Return the [x, y] coordinate for the center point of the cell that contains the specified text.  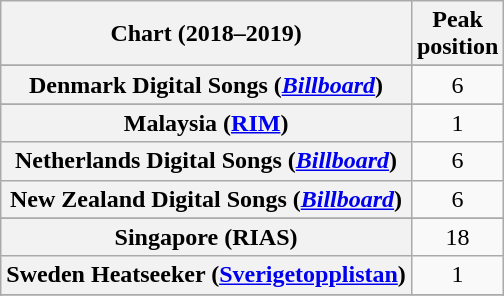
New Zealand Digital Songs (Billboard) [206, 199]
Netherlands Digital Songs (Billboard) [206, 161]
Denmark Digital Songs (Billboard) [206, 85]
18 [457, 237]
Peakposition [457, 34]
Singapore (RIAS) [206, 237]
Sweden Heatseeker (Sverigetopplistan) [206, 275]
Chart (2018–2019) [206, 34]
Malaysia (RIM) [206, 123]
